Locate the cell with the specified text and output its (x, y) center coordinate. 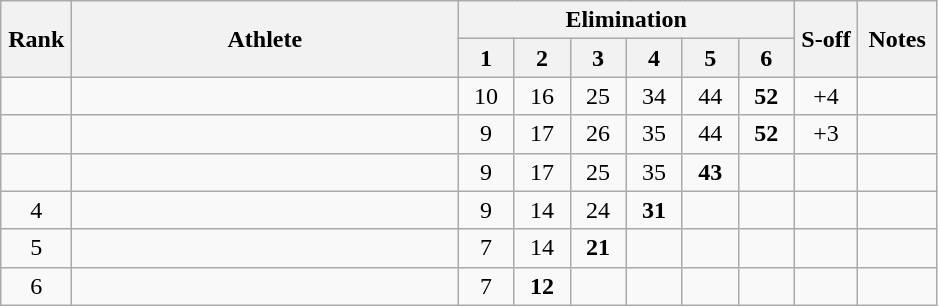
16 (542, 96)
24 (598, 210)
26 (598, 134)
31 (654, 210)
Elimination (626, 20)
Athlete (265, 39)
10 (486, 96)
1 (486, 58)
2 (542, 58)
+4 (826, 96)
43 (710, 172)
21 (598, 248)
3 (598, 58)
12 (542, 286)
34 (654, 96)
Notes (898, 39)
+3 (826, 134)
S-off (826, 39)
Rank (36, 39)
